Scan for the cell matching the given text and deliver its [x, y] coordinate at center. 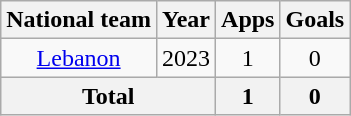
2023 [186, 58]
Total [108, 96]
Apps [248, 20]
Goals [315, 20]
National team [79, 20]
Year [186, 20]
Lebanon [79, 58]
